Output the (x, y) coordinate of the center of the cell containing the given text.  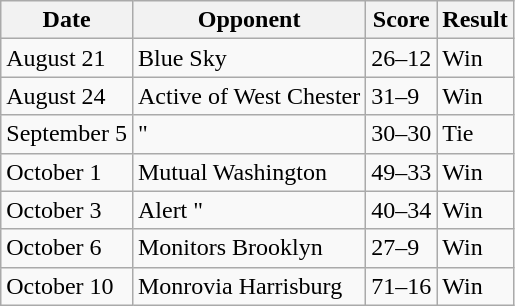
October 6 (67, 248)
Active of West Chester (248, 96)
Opponent (248, 20)
30–30 (402, 134)
49–33 (402, 172)
31–9 (402, 96)
Monrovia Harrisburg (248, 286)
October 10 (67, 286)
August 24 (67, 96)
August 21 (67, 58)
September 5 (67, 134)
40–34 (402, 210)
October 1 (67, 172)
Date (67, 20)
71–16 (402, 286)
Monitors Brooklyn (248, 248)
Score (402, 20)
Alert " (248, 210)
Blue Sky (248, 58)
" (248, 134)
Tie (475, 134)
October 3 (67, 210)
27–9 (402, 248)
26–12 (402, 58)
Result (475, 20)
Mutual Washington (248, 172)
